Find where the given text appears and provide that cell's center as [x, y] coordinate. 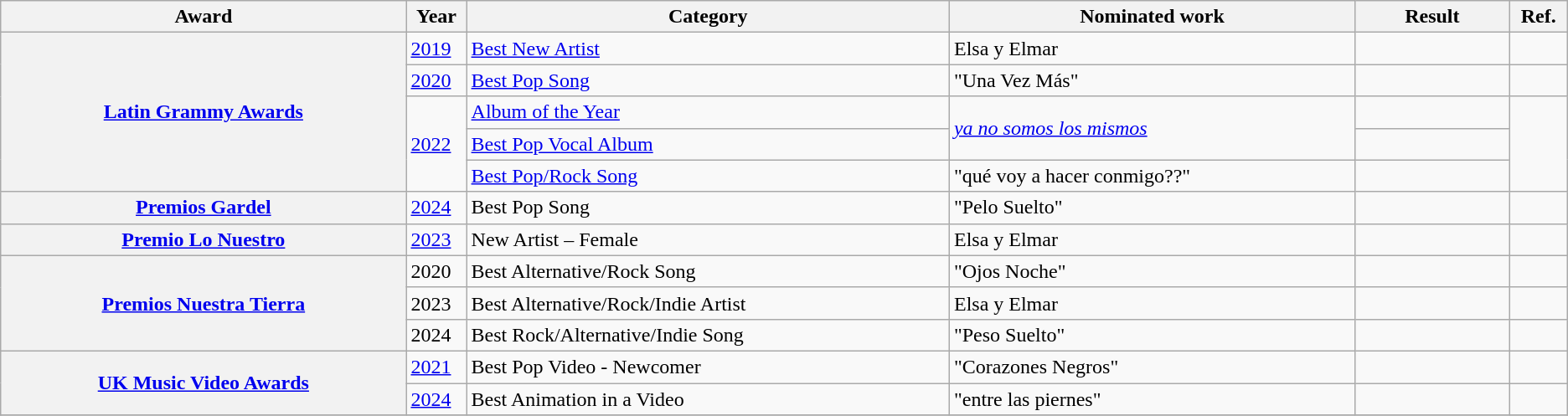
"entre las piernes" [1152, 399]
"qué voy a hacer conmigo??" [1152, 176]
Premios Nuestra Tierra [204, 303]
Best Rock/Alternative/Indie Song [708, 335]
"Peso Suelto" [1152, 335]
Best New Artist [708, 49]
2022 [436, 144]
Best Pop Vocal Album [708, 144]
"Pelo Suelto" [1152, 208]
Year [436, 17]
Award [204, 17]
Best Pop Video - Newcomer [708, 367]
Category [708, 17]
Premio Lo Nuestro [204, 239]
Nominated work [1152, 17]
Ref. [1538, 17]
"Corazones Negros" [1152, 367]
Best Pop/Rock Song [708, 176]
Latin Grammy Awards [204, 112]
2021 [436, 367]
Best Alternative/Rock Song [708, 271]
Best Alternative/Rock/Indie Artist [708, 303]
"Una Vez Más" [1152, 80]
New Artist – Female [708, 239]
Best Animation in a Video [708, 399]
Album of the Year [708, 112]
"Ojos Noche" [1152, 271]
2019 [436, 49]
Premios Gardel [204, 208]
ya no somos los mismos [1152, 128]
UK Music Video Awards [204, 383]
Result [1432, 17]
